Return (X, Y) of the center of cell containing provided text 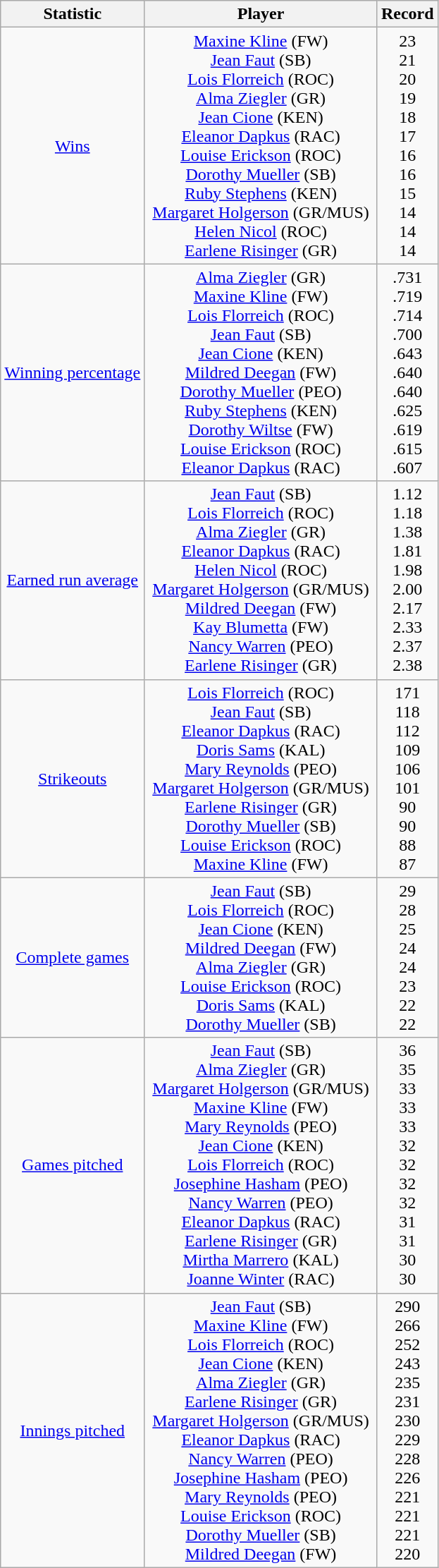
Player (261, 14)
23 21 20 19 18 17 16 16 15 14 14 14 (407, 145)
Winning percentage (73, 372)
Innings pitched (73, 1430)
36 35 33 33 33 32 32 32 32 31 31 30 30 (407, 1165)
Wins (73, 145)
Complete games (73, 958)
Statistic (73, 14)
.731 .719 .714 .700 .643 .640 .640 .625 .619 .615 .607 (407, 372)
Record (407, 14)
Strikeouts (73, 779)
Games pitched (73, 1165)
Jean Faut (SB)Lois Florreich (ROC)Jean Cione (KEN)Mildred Deegan (FW)Alma Ziegler (GR)Louise Erickson (ROC)Doris Sams (KAL)Dorothy Mueller (SB) (261, 958)
Earned run average (73, 580)
29 28 25 24 24 23 22 22 (407, 958)
171 118 112 109 106 101 90 90 88 87 (407, 779)
1.12 1.18 1.38 1.81 1.98 2.00 2.17 2.33 2.37 2.38 (407, 580)
290 266 252 243 235 231 230 229 228 226 221 221 221 220 (407, 1430)
